From the cell containing the given text, extract its center point as [X, Y] coordinate. 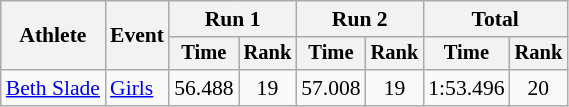
Beth Slade [53, 88]
Run 1 [232, 19]
Total [495, 19]
Event [137, 36]
20 [539, 88]
56.488 [204, 88]
Athlete [53, 36]
Girls [137, 88]
1:53.496 [466, 88]
Run 2 [360, 19]
57.008 [330, 88]
